Output the [x, y] coordinate of the center of the cell containing the given text.  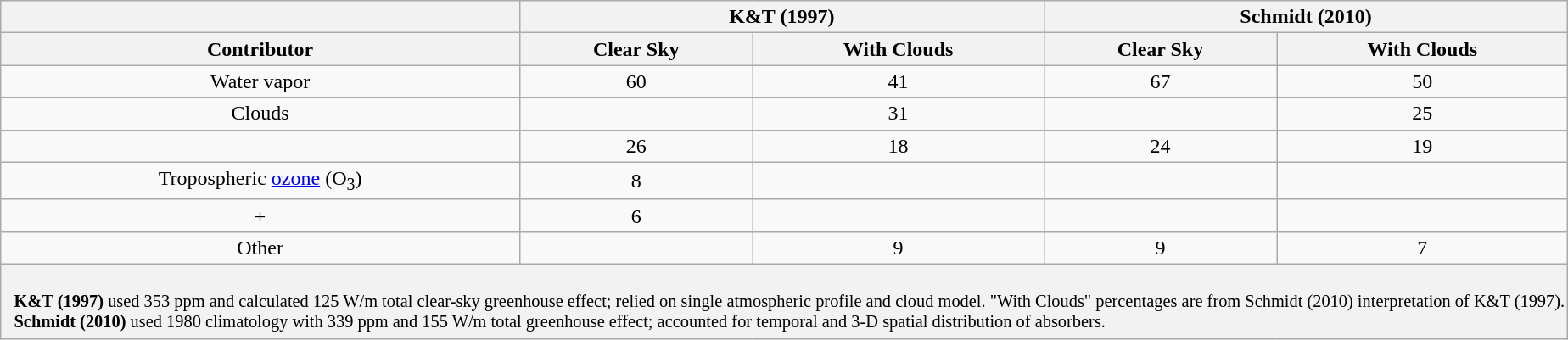
Schmidt (2010) [1306, 17]
8 [636, 181]
Other [260, 248]
41 [898, 81]
6 [636, 215]
Clouds [260, 114]
Water vapor [260, 81]
50 [1422, 81]
24 [1161, 146]
60 [636, 81]
25 [1422, 114]
26 [636, 146]
+ [260, 215]
18 [898, 146]
31 [898, 114]
67 [1161, 81]
19 [1422, 146]
K&T (1997) [781, 17]
7 [1422, 248]
Contributor [260, 49]
Tropospheric ozone (O3) [260, 181]
